Locate the cell with the specified text and output its (X, Y) center coordinate. 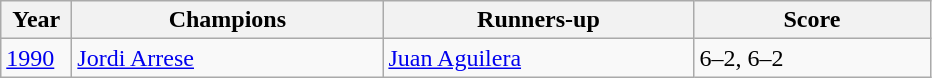
Champions (228, 20)
Jordi Arrese (228, 58)
Runners-up (538, 20)
1990 (36, 58)
Year (36, 20)
Score (812, 20)
Juan Aguilera (538, 58)
6–2, 6–2 (812, 58)
